Extract the [X, Y] coordinate from the center of the cell holding the provided text.  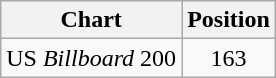
163 [229, 58]
Chart [92, 20]
Position [229, 20]
US Billboard 200 [92, 58]
